Return the [x, y] coordinate for the center point of the cell that contains the specified text.  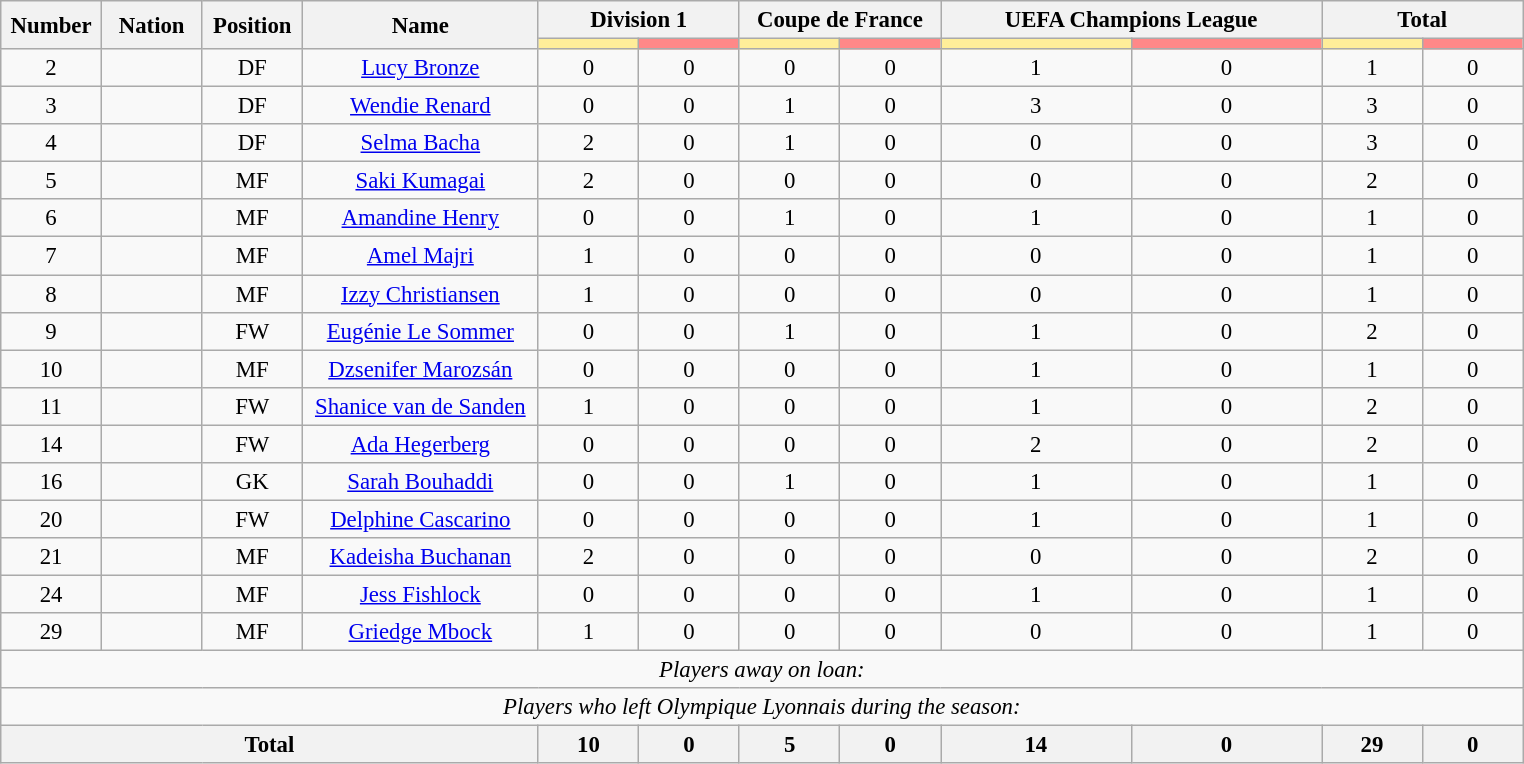
Number [52, 25]
Jess Fishlock [421, 594]
6 [52, 219]
Division 1 [638, 20]
Nation [152, 25]
9 [52, 331]
Selma Bacha [421, 143]
GK [252, 482]
16 [52, 482]
Griedge Mbock [421, 632]
Ada Hegerberg [421, 444]
Coupe de France [840, 20]
Dzsenifer Marozsán [421, 369]
20 [52, 519]
Sarah Bouhaddi [421, 482]
Wendie Renard [421, 106]
Lucy Bronze [421, 68]
8 [52, 294]
Position [252, 25]
Izzy Christiansen [421, 294]
21 [52, 557]
Name [421, 25]
11 [52, 406]
4 [52, 143]
Kadeisha Buchanan [421, 557]
Amandine Henry [421, 219]
Shanice van de Sanden [421, 406]
Eugénie Le Sommer [421, 331]
Players who left Olympique Lyonnais during the season: [762, 707]
7 [52, 256]
Players away on loan: [762, 670]
24 [52, 594]
Saki Kumagai [421, 181]
Delphine Cascarino [421, 519]
Amel Majri [421, 256]
UEFA Champions League [1130, 20]
